Pinpoint the cell where the given text exists, returning its (x, y) midpoint coordinate. 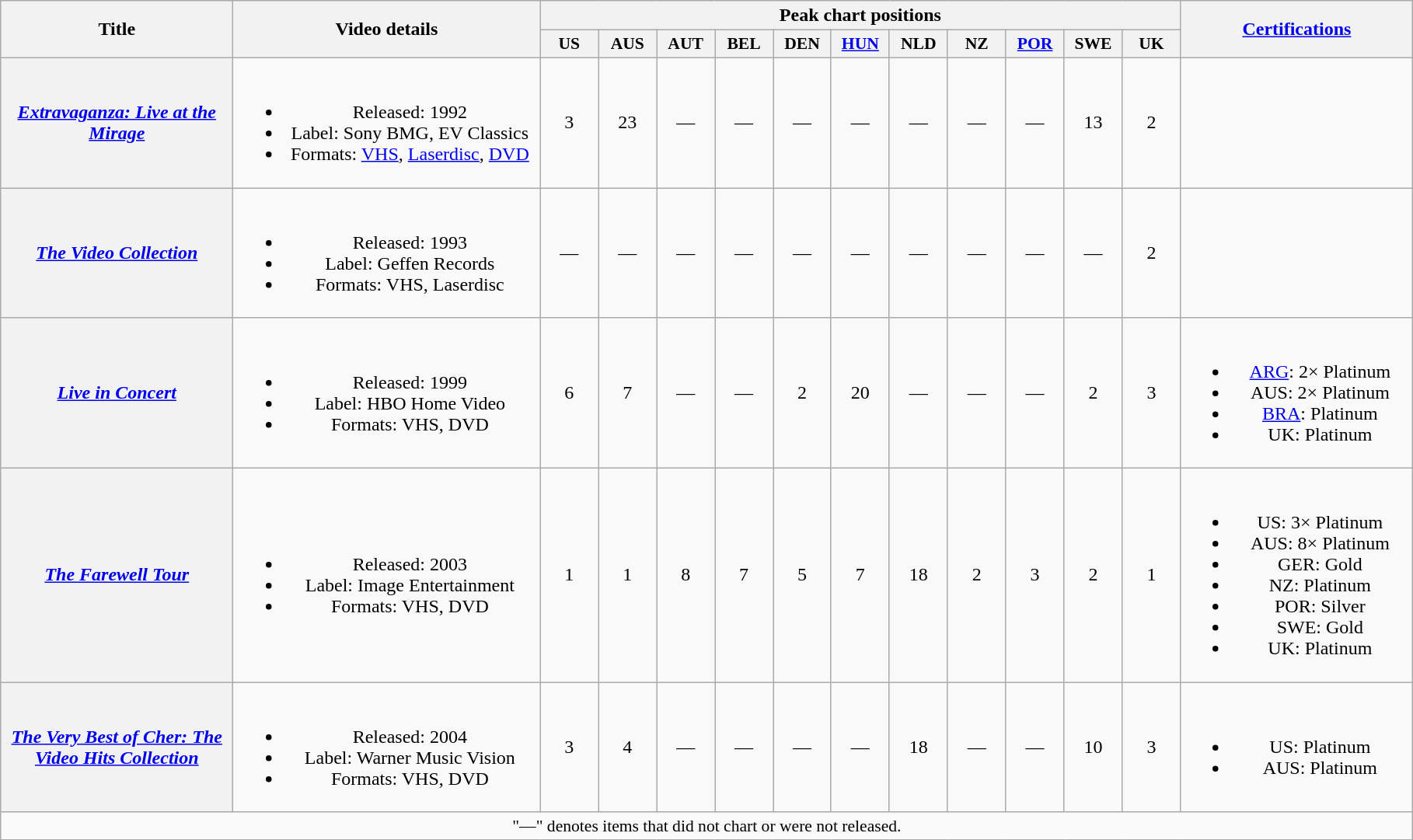
BEL (745, 44)
The Video Collection (117, 253)
4 (628, 748)
13 (1093, 123)
8 (686, 575)
NZ (976, 44)
Video details (387, 30)
6 (569, 393)
US: 3× PlatinumAUS: 8× PlatinumGER: GoldNZ: PlatinumPOR: SilverSWE: GoldUK: Platinum (1296, 575)
Released: 2004Label: Warner Music VisionFormats: VHS, DVD (387, 748)
US: PlatinumAUS: Platinum (1296, 748)
23 (628, 123)
The Very Best of Cher: The Video Hits Collection (117, 748)
Certifications (1296, 30)
5 (802, 575)
SWE (1093, 44)
Released: 1999Label: HBO Home VideoFormats: VHS, DVD (387, 393)
Peak chart positions (860, 16)
ARG: 2× PlatinumAUS: 2× PlatinumBRA: PlatinumUK: Platinum (1296, 393)
10 (1093, 748)
NLD (919, 44)
Live in Concert (117, 393)
UK (1152, 44)
DEN (802, 44)
Released: 2003Label: Image EntertainmentFormats: VHS, DVD (387, 575)
HUN (860, 44)
AUT (686, 44)
US (569, 44)
Title (117, 30)
POR (1035, 44)
Released: 1993Label: Geffen RecordsFormats: VHS, Laserdisc (387, 253)
Extravaganza: Live at the Mirage (117, 123)
The Farewell Tour (117, 575)
"—" denotes items that did not chart or were not released. (707, 826)
AUS (628, 44)
20 (860, 393)
Released: 1992Label: Sony BMG, EV ClassicsFormats: VHS, Laserdisc, DVD (387, 123)
